Return [x, y] of the center of cell containing provided text 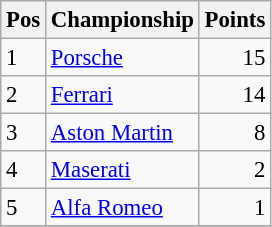
Pos [24, 20]
5 [24, 208]
Alfa Romeo [123, 208]
4 [24, 170]
Porsche [123, 58]
14 [234, 95]
Ferrari [123, 95]
Points [234, 20]
8 [234, 133]
Aston Martin [123, 133]
Championship [123, 20]
3 [24, 133]
15 [234, 58]
Maserati [123, 170]
